Determine the [x, y] coordinate at the center of the cell enclosing the given text.  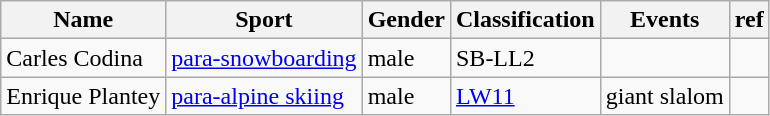
LW11 [525, 96]
Sport [264, 20]
Classification [525, 20]
Gender [406, 20]
ref [749, 20]
giant slalom [664, 96]
SB-LL2 [525, 58]
para-alpine skiing [264, 96]
Carles Codina [84, 58]
Enrique Plantey [84, 96]
Events [664, 20]
para-snowboarding [264, 58]
Name [84, 20]
